For the text-containing cell, return its midpoint in [X, Y] coordinate format. 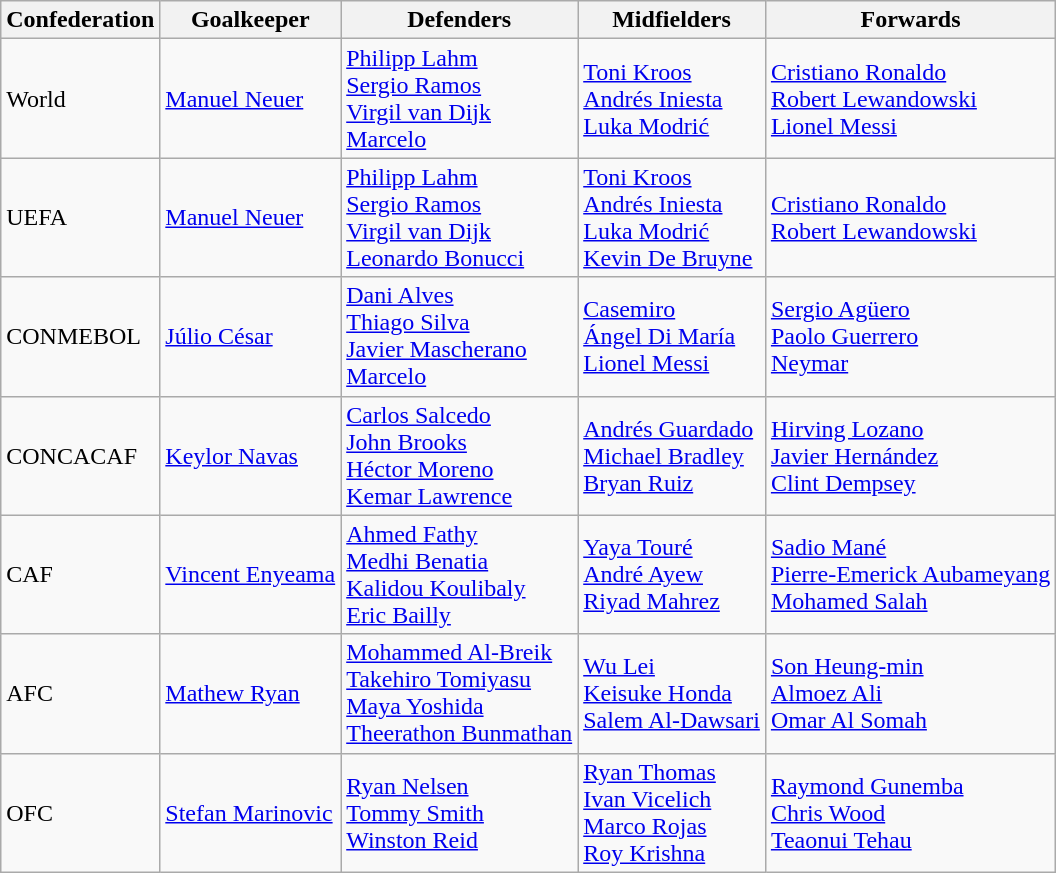
Júlio César [250, 336]
Defenders [460, 20]
World [80, 98]
Toni Kroos Andrés Iniesta Luka Modrić Kevin De Bruyne [672, 218]
Hirving Lozano Javier Hernández Clint Dempsey [910, 456]
Forwards [910, 20]
AFC [80, 694]
CONCACAF [80, 456]
Philipp Lahm Sergio Ramos Virgil van Dijk Leonardo Bonucci [460, 218]
Sergio Agüero Paolo Guerrero Neymar [910, 336]
Carlos Salcedo John Brooks Héctor Moreno Kemar Lawrence [460, 456]
OFC [80, 812]
Vincent Enyeama [250, 574]
Mohammed Al-Breik Takehiro Tomiyasu Maya Yoshida Theerathon Bunmathan [460, 694]
Goalkeeper [250, 20]
Midfielders [672, 20]
Yaya Touré André Ayew Riyad Mahrez [672, 574]
CONMEBOL [80, 336]
Ahmed Fathy Medhi Benatia Kalidou Koulibaly Eric Bailly [460, 574]
Cristiano Ronaldo Robert Lewandowski [910, 218]
Ryan Nelsen Tommy Smith Winston Reid [460, 812]
Andrés Guardado Michael Bradley Bryan Ruiz [672, 456]
Toni Kroos Andrés Iniesta Luka Modrić [672, 98]
Sadio Mané Pierre-Emerick Aubameyang Mohamed Salah [910, 574]
Raymond Gunemba Chris Wood Teaonui Tehau [910, 812]
Keylor Navas [250, 456]
Son Heung-min Almoez Ali Omar Al Somah [910, 694]
Casemiro Ángel Di María Lionel Messi [672, 336]
CAF [80, 574]
Philipp Lahm Sergio Ramos Virgil van Dijk Marcelo [460, 98]
Wu Lei Keisuke Honda Salem Al-Dawsari [672, 694]
Cristiano Ronaldo Robert Lewandowski Lionel Messi [910, 98]
Ryan Thomas Ivan Vicelich Marco Rojas Roy Krishna [672, 812]
UEFA [80, 218]
Confederation [80, 20]
Mathew Ryan [250, 694]
Dani Alves Thiago Silva Javier Mascherano Marcelo [460, 336]
Stefan Marinovic [250, 812]
